Determine the [X, Y] coordinate at the center of the cell enclosing the given text.  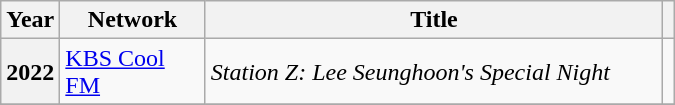
Station Z: Lee Seunghoon's Special Night [434, 72]
Year [30, 20]
2022 [30, 72]
Title [434, 20]
Network [132, 20]
KBS Cool FM [132, 72]
